Output the [x, y] coordinate of the center of the cell containing the given text.  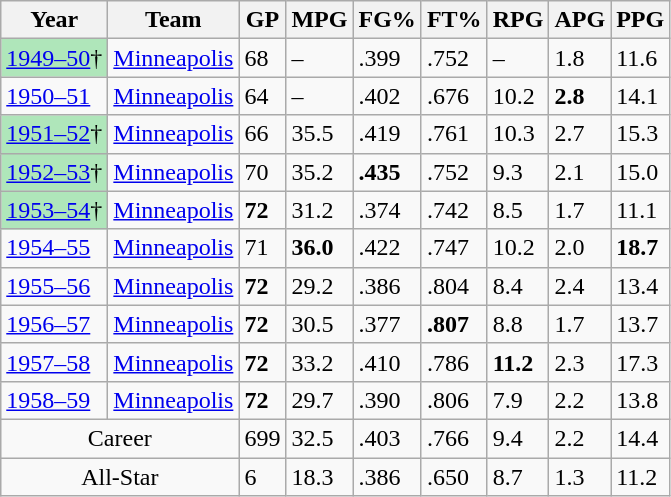
10.3 [518, 134]
9.4 [518, 438]
66 [262, 134]
PPG [640, 20]
15.0 [640, 172]
14.4 [640, 438]
FT% [454, 20]
35.5 [320, 134]
1952–53† [54, 172]
1956–57 [54, 324]
FG% [387, 20]
.374 [387, 210]
29.7 [320, 400]
1953–54† [54, 210]
RPG [518, 20]
64 [262, 96]
18.7 [640, 248]
13.8 [640, 400]
2.3 [580, 362]
8.7 [518, 477]
699 [262, 438]
.747 [454, 248]
36.0 [320, 248]
8.4 [518, 286]
68 [262, 58]
1951–52† [54, 134]
.742 [454, 210]
17.3 [640, 362]
13.4 [640, 286]
.766 [454, 438]
.435 [387, 172]
GP [262, 20]
29.2 [320, 286]
.422 [387, 248]
1957–58 [54, 362]
14.1 [640, 96]
6 [262, 477]
9.3 [518, 172]
2.4 [580, 286]
18.3 [320, 477]
.419 [387, 134]
1954–55 [54, 248]
11.6 [640, 58]
.807 [454, 324]
All-Star [120, 477]
APG [580, 20]
2.8 [580, 96]
11.1 [640, 210]
7.9 [518, 400]
1950–51 [54, 96]
.806 [454, 400]
.786 [454, 362]
Team [174, 20]
70 [262, 172]
.402 [387, 96]
.650 [454, 477]
32.5 [320, 438]
8.5 [518, 210]
MPG [320, 20]
.804 [454, 286]
1.3 [580, 477]
.377 [387, 324]
Career [120, 438]
.390 [387, 400]
13.7 [640, 324]
.399 [387, 58]
1958–59 [54, 400]
.676 [454, 96]
33.2 [320, 362]
2.1 [580, 172]
1.8 [580, 58]
1955–56 [54, 286]
30.5 [320, 324]
15.3 [640, 134]
Year [54, 20]
.403 [387, 438]
.761 [454, 134]
8.8 [518, 324]
2.0 [580, 248]
35.2 [320, 172]
31.2 [320, 210]
.410 [387, 362]
2.7 [580, 134]
1949–50† [54, 58]
71 [262, 248]
